Scan for the cell matching the given text and deliver its [x, y] coordinate at center. 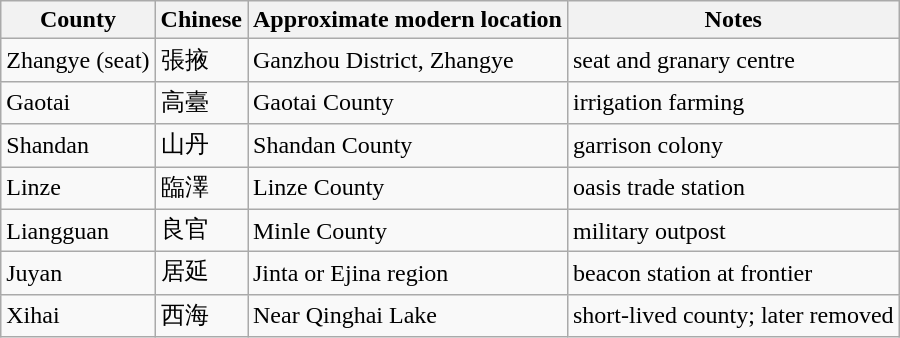
garrison colony [733, 146]
Gaotai [78, 102]
良官 [201, 230]
高臺 [201, 102]
居延 [201, 274]
Near Qinghai Lake [408, 316]
Shandan County [408, 146]
Linze [78, 188]
Juyan [78, 274]
Xihai [78, 316]
Liangguan [78, 230]
Linze County [408, 188]
short-lived county; later removed [733, 316]
military outpost [733, 230]
張掖 [201, 60]
Chinese [201, 20]
Ganzhou District, Zhangye [408, 60]
beacon station at frontier [733, 274]
Minle County [408, 230]
County [78, 20]
Approximate modern location [408, 20]
oasis trade station [733, 188]
seat and granary centre [733, 60]
irrigation farming [733, 102]
臨澤 [201, 188]
西海 [201, 316]
Gaotai County [408, 102]
Notes [733, 20]
Zhangye (seat) [78, 60]
山丹 [201, 146]
Shandan [78, 146]
Jinta or Ejina region [408, 274]
